Return (x, y) of the center of cell containing provided text 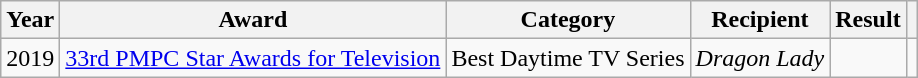
Best Daytime TV Series (568, 58)
Year (30, 20)
Result (868, 20)
Award (253, 20)
Dragon Lady (760, 58)
Recipient (760, 20)
33rd PMPC Star Awards for Television (253, 58)
2019 (30, 58)
Category (568, 20)
